Provide the [X, Y] coordinate of the cell's center where the given text is located.  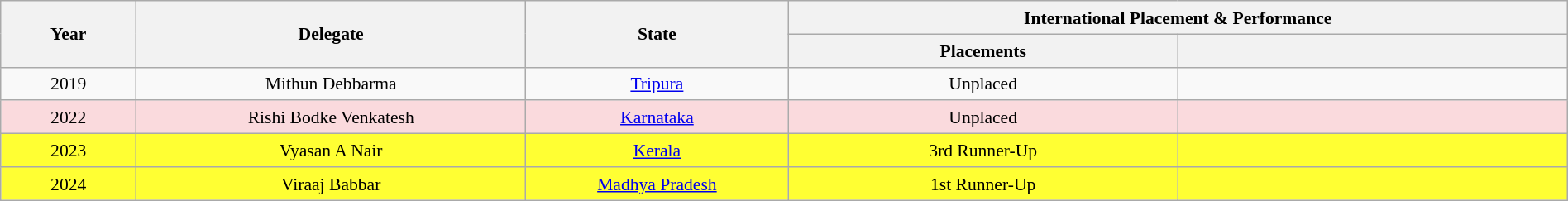
Tripura [657, 84]
2019 [69, 84]
1st Runner-Up [982, 184]
Vyasan A Nair [331, 151]
State [657, 34]
Year [69, 34]
Placements [982, 50]
2024 [69, 184]
Karnataka [657, 117]
2023 [69, 151]
Rishi Bodke Venkatesh [331, 117]
Madhya Pradesh [657, 184]
3rd Runner-Up [982, 151]
Viraaj Babbar [331, 184]
Mithun Debbarma [331, 84]
International Placement & Performance [1178, 17]
Kerala [657, 151]
Delegate [331, 34]
2022 [69, 117]
